For the text-containing cell, return its midpoint in [x, y] coordinate format. 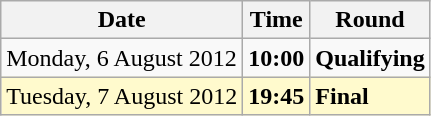
Time [276, 20]
Qualifying [370, 58]
Date [122, 20]
Tuesday, 7 August 2012 [122, 96]
Monday, 6 August 2012 [122, 58]
19:45 [276, 96]
Round [370, 20]
10:00 [276, 58]
Final [370, 96]
